Output the (X, Y) coordinate of the center of the cell containing the given text.  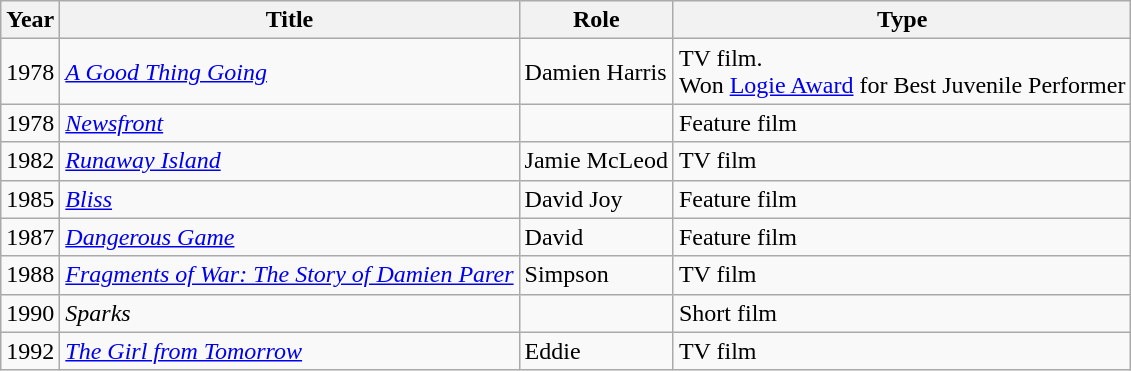
Role (596, 20)
The Girl from Tomorrow (290, 351)
1992 (30, 351)
Bliss (290, 199)
Short film (902, 313)
1982 (30, 161)
Year (30, 20)
Newsfront (290, 123)
1990 (30, 313)
Sparks (290, 313)
Jamie McLeod (596, 161)
Runaway Island (290, 161)
David Joy (596, 199)
Eddie (596, 351)
TV film.Won Logie Award for Best Juvenile Performer (902, 72)
Simpson (596, 275)
1985 (30, 199)
1988 (30, 275)
Type (902, 20)
David (596, 237)
A Good Thing Going (290, 72)
Title (290, 20)
1987 (30, 237)
Dangerous Game (290, 237)
Fragments of War: The Story of Damien Parer (290, 275)
Damien Harris (596, 72)
